Determine the [x, y] coordinate at the center of the cell enclosing the given text.  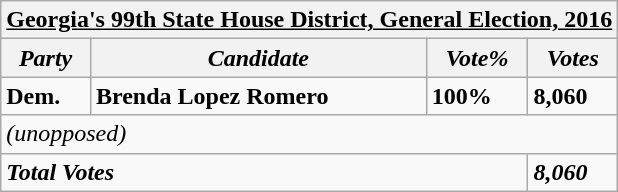
Votes [573, 58]
Party [46, 58]
Brenda Lopez Romero [258, 96]
100% [477, 96]
Total Votes [264, 172]
Candidate [258, 58]
(unopposed) [310, 134]
Dem. [46, 96]
Georgia's 99th State House District, General Election, 2016 [310, 20]
Vote% [477, 58]
